Return the [X, Y] coordinate for the center point of the cell that contains the specified text.  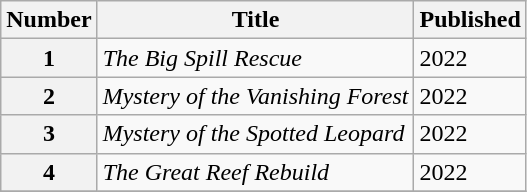
1 [49, 58]
Mystery of the Vanishing Forest [256, 96]
3 [49, 134]
4 [49, 172]
Number [49, 20]
The Big Spill Rescue [256, 58]
Title [256, 20]
2 [49, 96]
The Great Reef Rebuild [256, 172]
Mystery of the Spotted Leopard [256, 134]
Published [470, 20]
